Identify which cell holds the provided text, then report its (x, y) central coordinate. 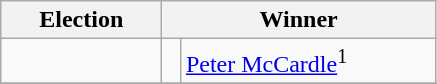
Election (82, 20)
Peter McCardle1 (308, 62)
Winner (299, 20)
